Capture the cell that displays the provided text and extract its (x, y) central coordinate. 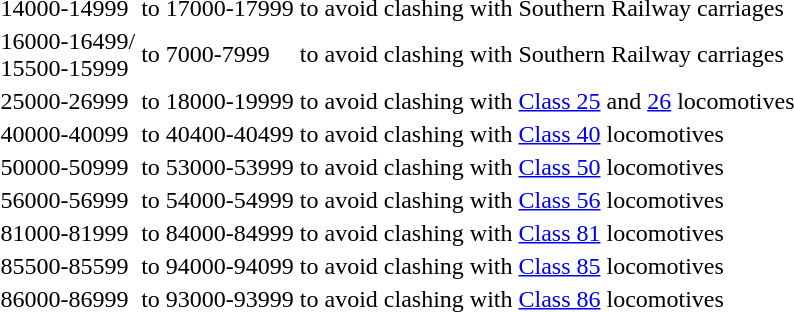
84000-84999 (230, 233)
94000-94099 (230, 266)
53000-53999 (230, 167)
54000-54999 (230, 200)
18000-19999 (230, 101)
40400-40499 (230, 134)
7000-7999 (230, 54)
